Search for the cell housing the specified text and yield its [x, y] center coordinate. 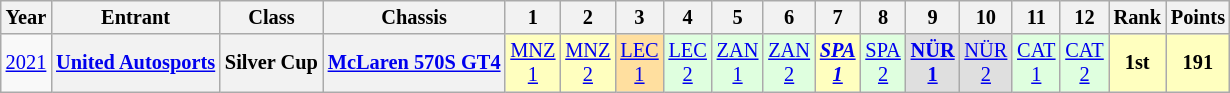
2021 [26, 63]
8 [882, 17]
2 [588, 17]
1st [1138, 63]
NÜR2 [986, 63]
6 [789, 17]
7 [838, 17]
Entrant [136, 17]
ZAN2 [789, 63]
MNZ1 [532, 63]
CAT1 [1036, 63]
9 [933, 17]
1 [532, 17]
Class [272, 17]
ZAN1 [738, 63]
LEC2 [688, 63]
191 [1198, 63]
MNZ2 [588, 63]
NÜR1 [933, 63]
3 [639, 17]
SPA1 [838, 63]
United Autosports [136, 63]
4 [688, 17]
McLaren 570S GT4 [414, 63]
5 [738, 17]
LEC1 [639, 63]
CAT2 [1084, 63]
11 [1036, 17]
Points [1198, 17]
SPA2 [882, 63]
12 [1084, 17]
Silver Cup [272, 63]
Rank [1138, 17]
10 [986, 17]
Year [26, 17]
Chassis [414, 17]
